Pinpoint the cell where the given text exists, returning its [x, y] midpoint coordinate. 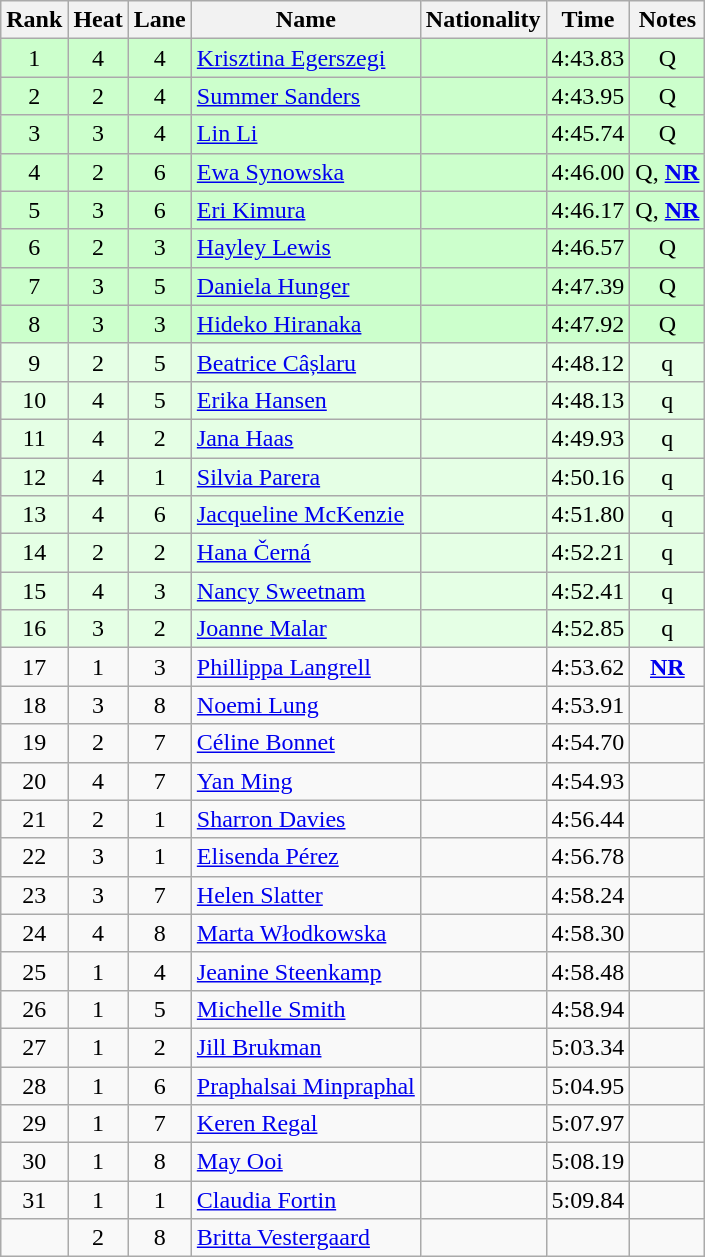
Sharron Davies [306, 819]
22 [34, 857]
Krisztina Egerszegi [306, 58]
Name [306, 20]
Eri Kimura [306, 210]
Elisenda Pérez [306, 857]
Helen Slatter [306, 895]
4:50.16 [588, 477]
4:43.83 [588, 58]
4:52.41 [588, 591]
24 [34, 933]
4:52.21 [588, 553]
4:48.13 [588, 400]
4:53.62 [588, 667]
12 [34, 477]
25 [34, 971]
4:58.30 [588, 933]
4:47.39 [588, 286]
4:43.95 [588, 96]
5:07.97 [588, 1124]
Time [588, 20]
Rank [34, 20]
4:48.12 [588, 362]
Daniela Hunger [306, 286]
20 [34, 781]
4:49.93 [588, 438]
Hideko Hiranaka [306, 324]
16 [34, 629]
Nancy Sweetnam [306, 591]
Lin Li [306, 134]
Hana Černá [306, 553]
4:54.70 [588, 743]
14 [34, 553]
4:58.48 [588, 971]
30 [34, 1162]
4:47.92 [588, 324]
Yan Ming [306, 781]
Jana Haas [306, 438]
4:58.94 [588, 1009]
Marta Włodkowska [306, 933]
4:56.44 [588, 819]
Beatrice Câșlaru [306, 362]
Michelle Smith [306, 1009]
5:03.34 [588, 1047]
10 [34, 400]
23 [34, 895]
Summer Sanders [306, 96]
NR [668, 667]
17 [34, 667]
Claudia Fortin [306, 1200]
Silvia Parera [306, 477]
Nationality [483, 20]
Jacqueline McKenzie [306, 515]
Céline Bonnet [306, 743]
18 [34, 705]
Jill Brukman [306, 1047]
May Ooi [306, 1162]
4:46.57 [588, 248]
Noemi Lung [306, 705]
29 [34, 1124]
Phillippa Langrell [306, 667]
Erika Hansen [306, 400]
27 [34, 1047]
Jeanine Steenkamp [306, 971]
Heat [98, 20]
4:51.80 [588, 515]
4:46.17 [588, 210]
21 [34, 819]
Notes [668, 20]
19 [34, 743]
Britta Vestergaard [306, 1238]
11 [34, 438]
4:53.91 [588, 705]
26 [34, 1009]
13 [34, 515]
4:58.24 [588, 895]
Praphalsai Minpraphal [306, 1085]
4:52.85 [588, 629]
Hayley Lewis [306, 248]
4:46.00 [588, 172]
4:54.93 [588, 781]
5:09.84 [588, 1200]
5:04.95 [588, 1085]
Keren Regal [306, 1124]
31 [34, 1200]
15 [34, 591]
Lane [160, 20]
4:45.74 [588, 134]
9 [34, 362]
Ewa Synowska [306, 172]
28 [34, 1085]
4:56.78 [588, 857]
Joanne Malar [306, 629]
5:08.19 [588, 1162]
